Find where the given text appears and provide that cell's center as [x, y] coordinate. 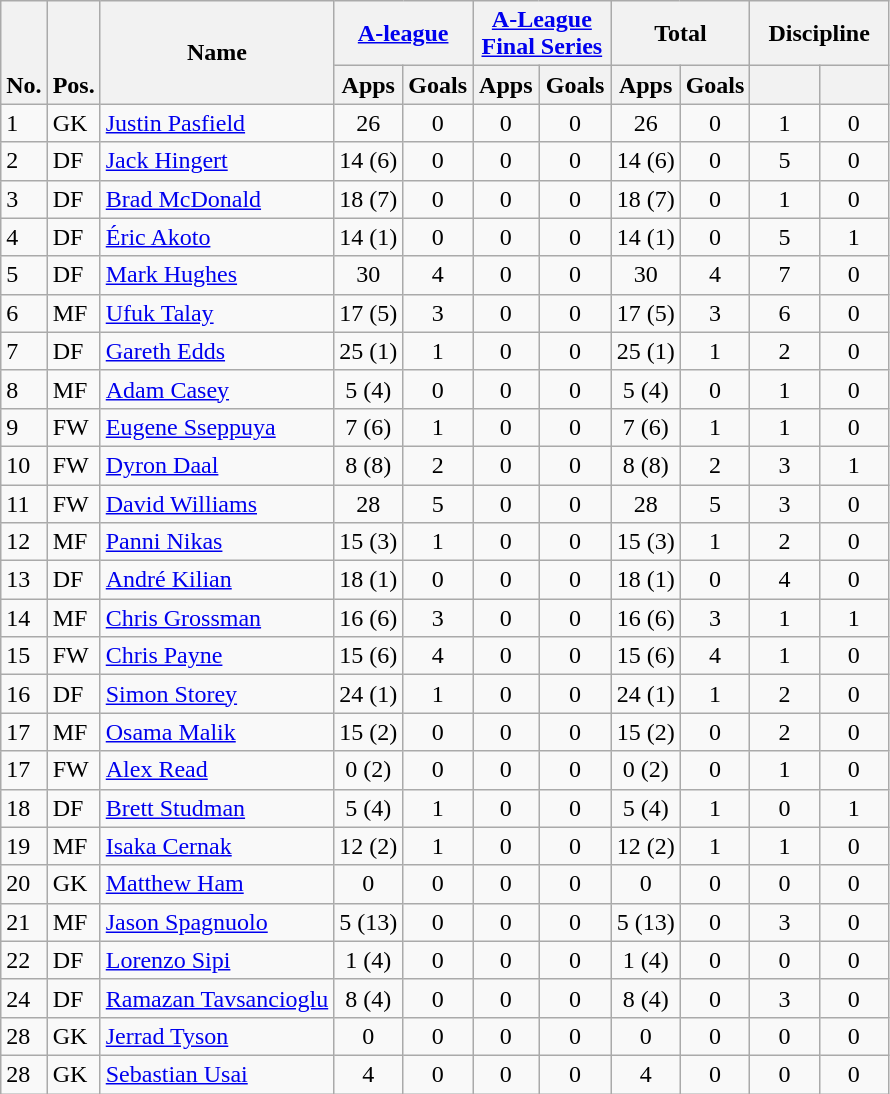
Gareth Edds [217, 351]
15 [24, 656]
Adam Casey [217, 389]
18 [24, 808]
Chris Grossman [217, 618]
Ufuk Talay [217, 313]
12 [24, 542]
Lorenzo Sipi [217, 960]
Jerrad Tyson [217, 1036]
A-League Final Series [542, 34]
Panni Nikas [217, 542]
21 [24, 922]
No. [24, 52]
André Kilian [217, 580]
10 [24, 465]
11 [24, 503]
Eugene Sseppuya [217, 427]
8 [24, 389]
Mark Hughes [217, 275]
14 [24, 618]
Total [680, 34]
Éric Akoto [217, 237]
Chris Payne [217, 656]
Ramazan Tavsancioglu [217, 998]
24 [24, 998]
16 [24, 694]
Justin Pasfield [217, 123]
Pos. [74, 52]
Name [217, 52]
9 [24, 427]
Osama Malik [217, 732]
Isaka Cernak [217, 846]
Sebastian Usai [217, 1074]
Matthew Ham [217, 884]
A-league [404, 34]
Alex Read [217, 770]
Brett Studman [217, 808]
Simon Storey [217, 694]
20 [24, 884]
Jason Spagnuolo [217, 922]
Dyron Daal [217, 465]
Jack Hingert [217, 161]
19 [24, 846]
Brad McDonald [217, 199]
22 [24, 960]
13 [24, 580]
David Williams [217, 503]
Discipline [820, 34]
